Determine the (X, Y) coordinate at the center of the cell enclosing the given text.  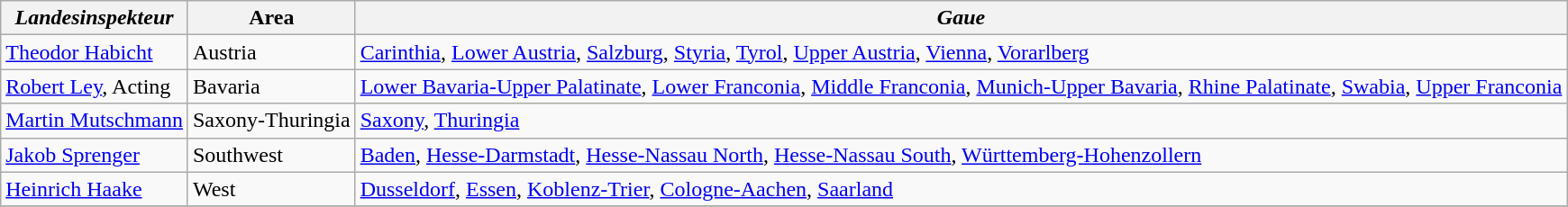
Bavaria (271, 86)
Landesinspekteur (95, 18)
Gaue (961, 18)
Theodor Habicht (95, 52)
Jakob Sprenger (95, 155)
Baden, Hesse-Darmstadt, Hesse-Nassau North, Hesse-Nassau South, Württemberg-Hohenzollern (961, 155)
Southwest (271, 155)
Heinrich Haake (95, 189)
Austria (271, 52)
Saxony, Thuringia (961, 121)
Robert Ley, Acting (95, 86)
West (271, 189)
Carinthia, Lower Austria, Salzburg, Styria, Tyrol, Upper Austria, Vienna, Vorarlberg (961, 52)
Martin Mutschmann (95, 121)
Saxony-Thuringia (271, 121)
Area (271, 18)
Dusseldorf, Essen, Koblenz-Trier, Cologne-Aachen, Saarland (961, 189)
Lower Bavaria-Upper Palatinate, Lower Franconia, Middle Franconia, Munich-Upper Bavaria, Rhine Palatinate, Swabia, Upper Franconia (961, 86)
